From the cell containing the given text, extract its center point as [x, y] coordinate. 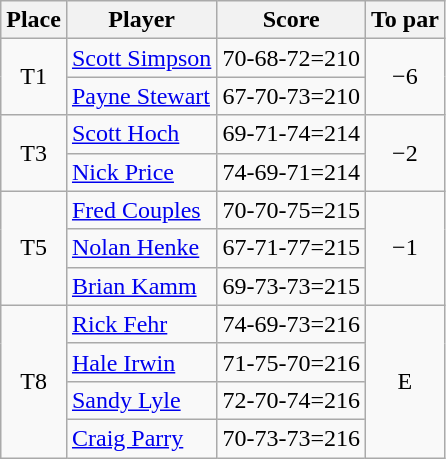
Sandy Lyle [141, 400]
67-71-77=215 [292, 248]
E [404, 381]
To par [404, 20]
72-70-74=216 [292, 400]
T3 [34, 153]
T8 [34, 381]
Fred Couples [141, 210]
Nick Price [141, 172]
74-69-71=214 [292, 172]
70-73-73=216 [292, 438]
69-71-74=214 [292, 134]
Rick Fehr [141, 324]
Place [34, 20]
Scott Simpson [141, 58]
Player [141, 20]
Hale Irwin [141, 362]
Score [292, 20]
T5 [34, 248]
71-75-70=216 [292, 362]
70-68-72=210 [292, 58]
Craig Parry [141, 438]
Brian Kamm [141, 286]
70-70-75=215 [292, 210]
69-73-73=215 [292, 286]
−2 [404, 153]
Payne Stewart [141, 96]
T1 [34, 77]
−1 [404, 248]
Scott Hoch [141, 134]
Nolan Henke [141, 248]
−6 [404, 77]
67-70-73=210 [292, 96]
74-69-73=216 [292, 324]
